Return [x, y] of the center of cell containing provided text 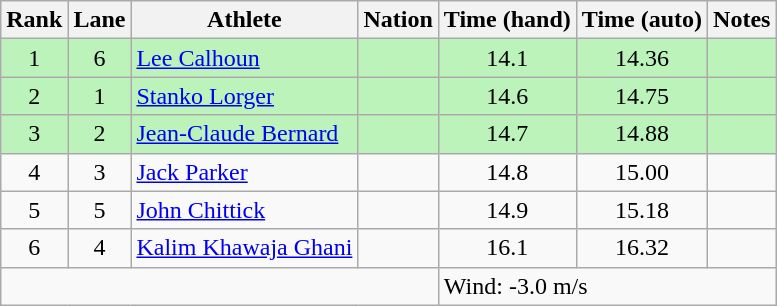
Kalim Khawaja Ghani [244, 248]
14.1 [507, 58]
15.00 [642, 172]
14.8 [507, 172]
John Chittick [244, 210]
14.75 [642, 96]
Time (hand) [507, 20]
16.32 [642, 248]
Rank [34, 20]
14.7 [507, 134]
Jean-Claude Bernard [244, 134]
Lane [100, 20]
16.1 [507, 248]
14.9 [507, 210]
Time (auto) [642, 20]
14.88 [642, 134]
Athlete [244, 20]
Nation [398, 20]
15.18 [642, 210]
Jack Parker [244, 172]
Stanko Lorger [244, 96]
Notes [742, 20]
Wind: -3.0 m/s [607, 286]
14.36 [642, 58]
14.6 [507, 96]
Lee Calhoun [244, 58]
